Scan for the cell matching the given text and deliver its [x, y] coordinate at center. 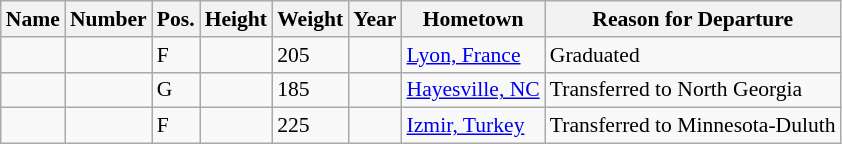
185 [310, 90]
Transferred to North Georgia [693, 90]
Weight [310, 19]
Height [236, 19]
Reason for Departure [693, 19]
205 [310, 55]
225 [310, 126]
Graduated [693, 55]
G [176, 90]
Transferred to Minnesota-Duluth [693, 126]
Lyon, France [474, 55]
Number [108, 19]
Name [33, 19]
Pos. [176, 19]
Year [374, 19]
Hayesville, NC [474, 90]
Izmir, Turkey [474, 126]
Hometown [474, 19]
